Detect which cell encompasses the target text, then output its [x, y] center coordinate. 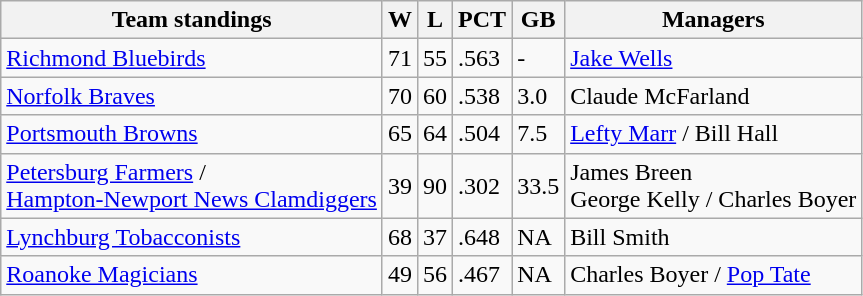
Bill Smith [714, 237]
Lefty Marr / Bill Hall [714, 134]
49 [400, 275]
L [434, 20]
Norfolk Braves [192, 96]
GB [538, 20]
70 [400, 96]
W [400, 20]
64 [434, 134]
Petersburg Farmers / Hampton-Newport News Clamdiggers [192, 186]
Managers [714, 20]
90 [434, 186]
55 [434, 58]
Claude McFarland [714, 96]
.504 [482, 134]
39 [400, 186]
Team standings [192, 20]
Jake Wells [714, 58]
3.0 [538, 96]
7.5 [538, 134]
Lynchburg Tobacconists [192, 237]
33.5 [538, 186]
71 [400, 58]
James Breen George Kelly / Charles Boyer [714, 186]
- [538, 58]
.302 [482, 186]
Charles Boyer / Pop Tate [714, 275]
56 [434, 275]
Roanoke Magicians [192, 275]
Richmond Bluebirds [192, 58]
Portsmouth Browns [192, 134]
65 [400, 134]
60 [434, 96]
.563 [482, 58]
.467 [482, 275]
37 [434, 237]
68 [400, 237]
PCT [482, 20]
.538 [482, 96]
.648 [482, 237]
